Search for the cell housing the specified text and yield its (X, Y) center coordinate. 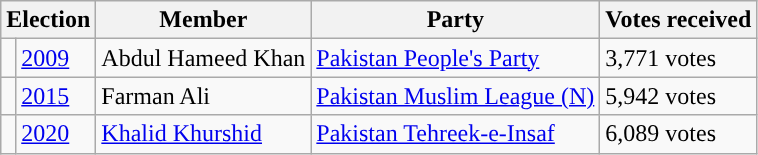
2009 (56, 58)
Election (48, 20)
2015 (56, 96)
3,771 votes (678, 58)
Member (204, 20)
Pakistan Tehreek-e-Insaf (456, 134)
6,089 votes (678, 134)
Khalid Khurshid (204, 134)
2020 (56, 134)
Party (456, 20)
5,942 votes (678, 96)
Pakistan People's Party (456, 58)
Farman Ali (204, 96)
Abdul Hameed Khan (204, 58)
Pakistan Muslim League (N) (456, 96)
Votes received (678, 20)
